Return the [x, y] coordinate for the center point of the cell that contains the specified text.  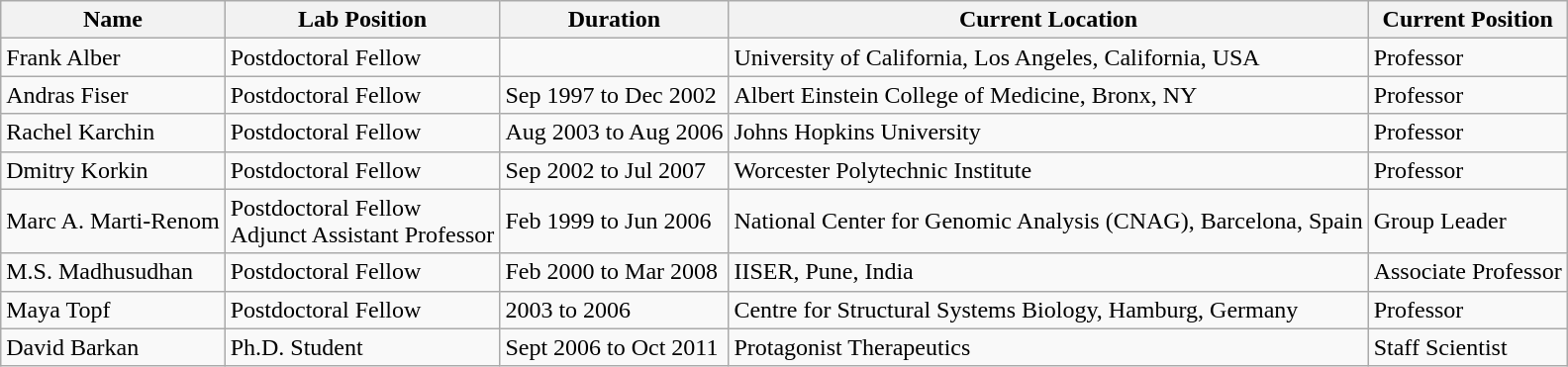
IISER, Pune, India [1048, 272]
Feb 1999 to Jun 2006 [614, 222]
Lab Position [362, 20]
Current Position [1467, 20]
Andras Fiser [113, 95]
Sep 2002 to Jul 2007 [614, 170]
2003 to 2006 [614, 310]
Postdoctoral FellowAdjunct Assistant Professor [362, 222]
Ph.D. Student [362, 347]
Dmitry Korkin [113, 170]
Frank Alber [113, 57]
Duration [614, 20]
Centre for Structural Systems Biology, Hamburg, Germany [1048, 310]
M.S. Madhusudhan [113, 272]
Feb 2000 to Mar 2008 [614, 272]
Associate Professor [1467, 272]
Staff Scientist [1467, 347]
Johns Hopkins University [1048, 133]
Name [113, 20]
Worcester Polytechnic Institute [1048, 170]
Group Leader [1467, 222]
Rachel Karchin [113, 133]
Albert Einstein College of Medicine, Bronx, NY [1048, 95]
Sept 2006 to Oct 2011 [614, 347]
Protagonist Therapeutics [1048, 347]
University of California, Los Angeles, California, USA [1048, 57]
Current Location [1048, 20]
Sep 1997 to Dec 2002 [614, 95]
David Barkan [113, 347]
Marc A. Marti-Renom [113, 222]
National Center for Genomic Analysis (CNAG), Barcelona, Spain [1048, 222]
Maya Topf [113, 310]
Aug 2003 to Aug 2006 [614, 133]
